Detect which cell encompasses the target text, then output its [x, y] center coordinate. 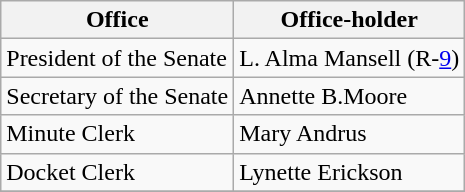
Secretary of the Senate [118, 96]
Office [118, 20]
Mary Andrus [350, 134]
Lynette Erickson [350, 172]
Minute Clerk [118, 134]
Office-holder [350, 20]
L. Alma Mansell (R-9) [350, 58]
Annette B.Moore [350, 96]
President of the Senate [118, 58]
Docket Clerk [118, 172]
